Search for the cell housing the specified text and yield its (x, y) center coordinate. 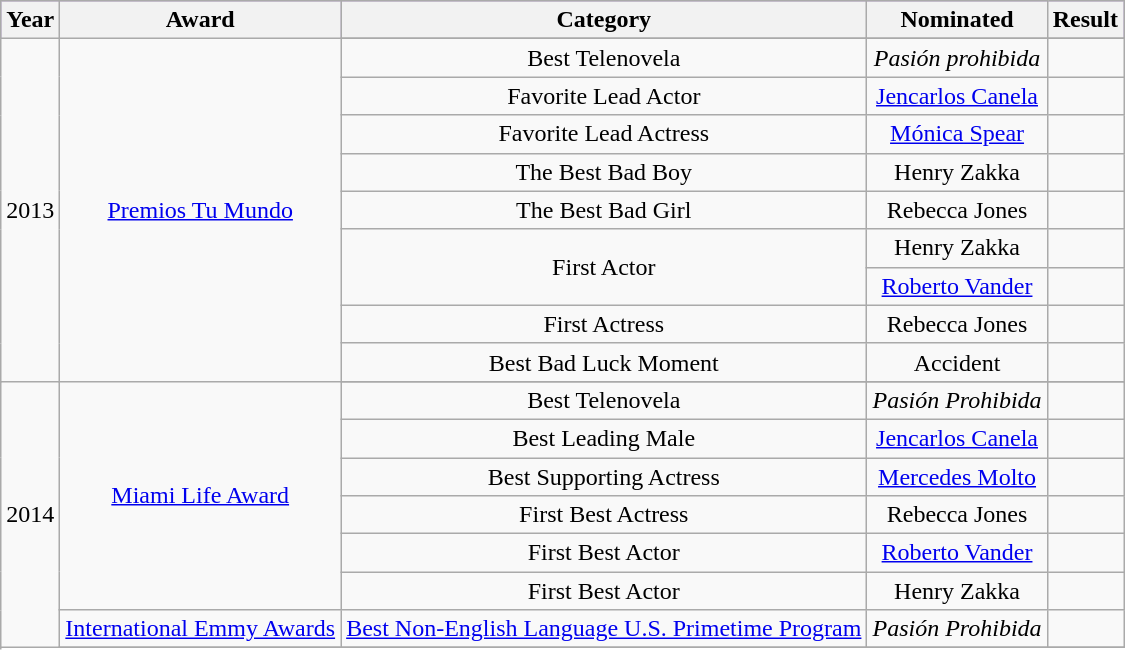
First Actress (604, 324)
Best Supporting Actress (604, 477)
Nominated (957, 20)
Best Leading Male (604, 438)
2014 (30, 514)
Pasión prohibida (957, 58)
Favorite Lead Actor (604, 96)
First Actor (604, 267)
Year (30, 20)
2013 (30, 210)
Mercedes Molto (957, 477)
Mónica Spear (957, 134)
Miami Life Award (200, 495)
Favorite Lead Actress (604, 134)
Result (1085, 20)
International Emmy Awards (200, 629)
The Best Bad Girl (604, 210)
The Best Bad Boy (604, 172)
Premios Tu Mundo (200, 210)
Accident (957, 362)
Category (604, 20)
First Best Actress (604, 515)
Best Bad Luck Moment (604, 362)
Best Non-English Language U.S. Primetime Program (604, 629)
Award (200, 20)
